Provide the [x, y] coordinate of the cell's center where the given text is located.  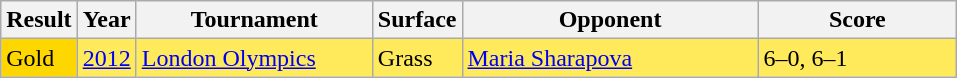
Tournament [254, 20]
Opponent [610, 20]
Result [39, 20]
Year [106, 20]
6–0, 6–1 [858, 58]
Gold [39, 58]
2012 [106, 58]
Surface [417, 20]
Score [858, 20]
Grass [417, 58]
Maria Sharapova [610, 58]
London Olympics [254, 58]
